Extract the (x, y) coordinate from the center of the cell holding the provided text.  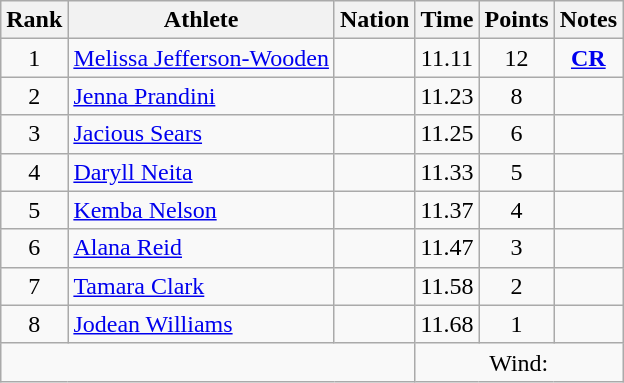
11.33 (447, 172)
Athlete (202, 20)
11.23 (447, 96)
Jenna Prandini (202, 96)
11.37 (447, 210)
Alana Reid (202, 248)
Time (447, 20)
Jacious Sears (202, 134)
11.58 (447, 286)
7 (34, 286)
11.11 (447, 58)
Wind: (519, 362)
Melissa Jefferson-Wooden (202, 58)
11.25 (447, 134)
Nation (374, 20)
12 (516, 58)
CR (588, 58)
Tamara Clark (202, 286)
Points (516, 20)
Daryll Neita (202, 172)
Jodean Williams (202, 324)
11.47 (447, 248)
11.68 (447, 324)
Notes (588, 20)
Rank (34, 20)
Kemba Nelson (202, 210)
